Determine the [x, y] coordinate at the center of the cell enclosing the given text.  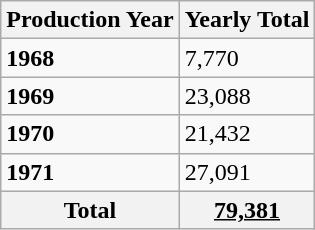
Yearly Total [247, 20]
79,381 [247, 210]
21,432 [247, 134]
Total [90, 210]
Production Year [90, 20]
1968 [90, 58]
27,091 [247, 172]
1969 [90, 96]
1970 [90, 134]
1971 [90, 172]
23,088 [247, 96]
7,770 [247, 58]
